Scan for the cell matching the given text and deliver its [x, y] coordinate at center. 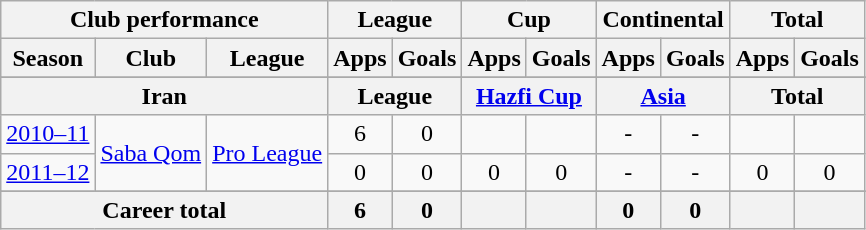
Hazfi Cup [529, 96]
2011–12 [48, 172]
Pro League [268, 153]
Career total [164, 210]
Club [151, 58]
Asia [663, 96]
Iran [164, 96]
2010–11 [48, 134]
Saba Qom [151, 153]
Season [48, 58]
Cup [529, 20]
Continental [663, 20]
Club performance [164, 20]
